Identify which cell holds the provided text, then report its (X, Y) central coordinate. 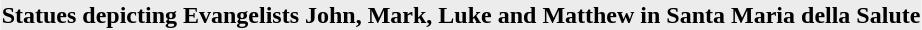
Statues depicting Evangelists John, Mark, Luke and Matthew in Santa Maria della Salute (461, 15)
